Output the (X, Y) coordinate of the center of the cell containing the given text.  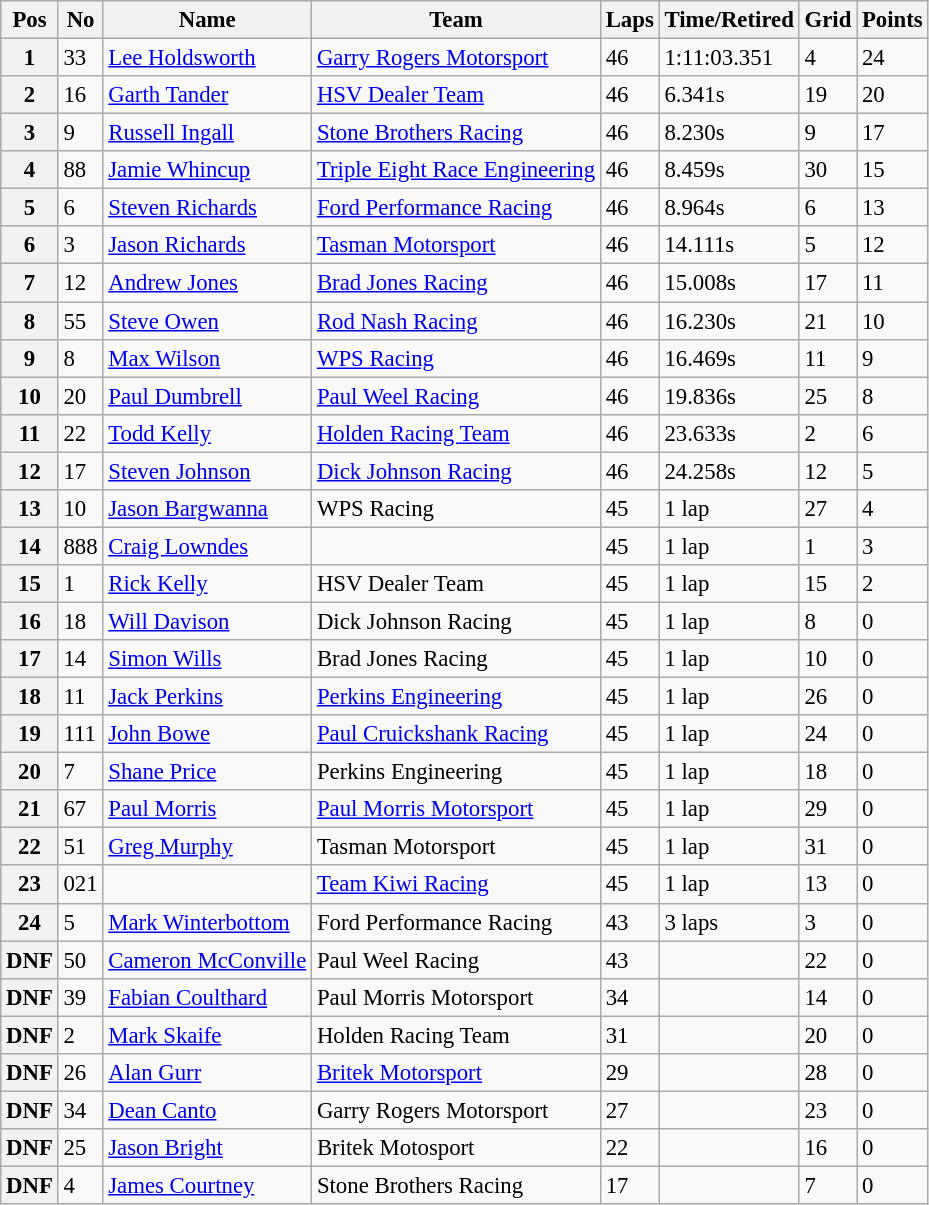
51 (80, 847)
16.230s (729, 321)
Britek Motorsport (456, 1073)
888 (80, 546)
14.111s (729, 245)
Jason Bargwanna (208, 509)
James Courtney (208, 1185)
Points (892, 20)
Jason Bright (208, 1148)
Jason Richards (208, 245)
Pos (30, 20)
Lee Holdsworth (208, 58)
Andrew Jones (208, 283)
Triple Eight Race Engineering (456, 170)
Team (456, 20)
1:11:03.351 (729, 58)
Greg Murphy (208, 847)
Fabian Coulthard (208, 997)
Shane Price (208, 772)
Alan Gurr (208, 1073)
Jamie Whincup (208, 170)
Dean Canto (208, 1110)
No (80, 20)
67 (80, 809)
15.008s (729, 283)
Grid (828, 20)
Laps (630, 20)
28 (828, 1073)
88 (80, 170)
24.258s (729, 471)
Time/Retired (729, 20)
Paul Dumbrell (208, 396)
Max Wilson (208, 358)
6.341s (729, 95)
Mark Skaife (208, 1035)
Team Kiwi Racing (456, 885)
Mark Winterbottom (208, 922)
19.836s (729, 396)
111 (80, 734)
Rod Nash Racing (456, 321)
50 (80, 960)
Jack Perkins (208, 697)
Craig Lowndes (208, 546)
021 (80, 885)
30 (828, 170)
Paul Cruickshank Racing (456, 734)
Steven Richards (208, 208)
Rick Kelly (208, 584)
Paul Morris (208, 809)
Britek Motosport (456, 1148)
8.964s (729, 208)
8.459s (729, 170)
Russell Ingall (208, 133)
Will Davison (208, 621)
33 (80, 58)
55 (80, 321)
Todd Kelly (208, 433)
8.230s (729, 133)
Name (208, 20)
Steve Owen (208, 321)
Simon Wills (208, 659)
Cameron McConville (208, 960)
39 (80, 997)
3 laps (729, 922)
23.633s (729, 433)
Garth Tander (208, 95)
Steven Johnson (208, 471)
John Bowe (208, 734)
16.469s (729, 358)
